From the cell containing the given text, extract its center point as (X, Y) coordinate. 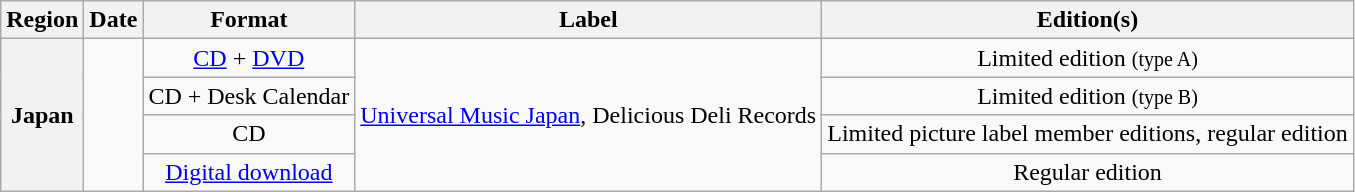
Universal Music Japan, Delicious Deli Records (588, 115)
Regular edition (1088, 172)
CD + Desk Calendar (249, 96)
Region (42, 20)
CD + DVD (249, 58)
Japan (42, 115)
Format (249, 20)
Limited edition (type A) (1088, 58)
Limited picture label member editions, regular edition (1088, 134)
Digital download (249, 172)
CD (249, 134)
Limited edition (type B) (1088, 96)
Edition(s) (1088, 20)
Date (114, 20)
Label (588, 20)
